Determine the [x, y] coordinate at the center of the cell enclosing the given text.  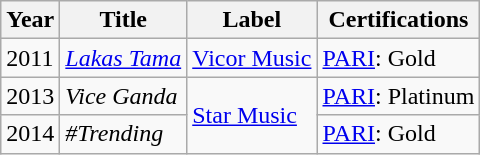
2013 [30, 96]
Title [124, 20]
#Trending [124, 134]
Certifications [398, 20]
2014 [30, 134]
PARI: Platinum [398, 96]
Year [30, 20]
Vice Ganda [124, 96]
Lakas Tama [124, 58]
Star Music [252, 115]
2011 [30, 58]
Label [252, 20]
Vicor Music [252, 58]
